For the text-containing cell, return its midpoint in (x, y) coordinate format. 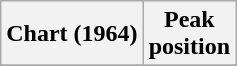
Peakposition (189, 34)
Chart (1964) (72, 34)
